Capture the cell that displays the provided text and extract its (X, Y) central coordinate. 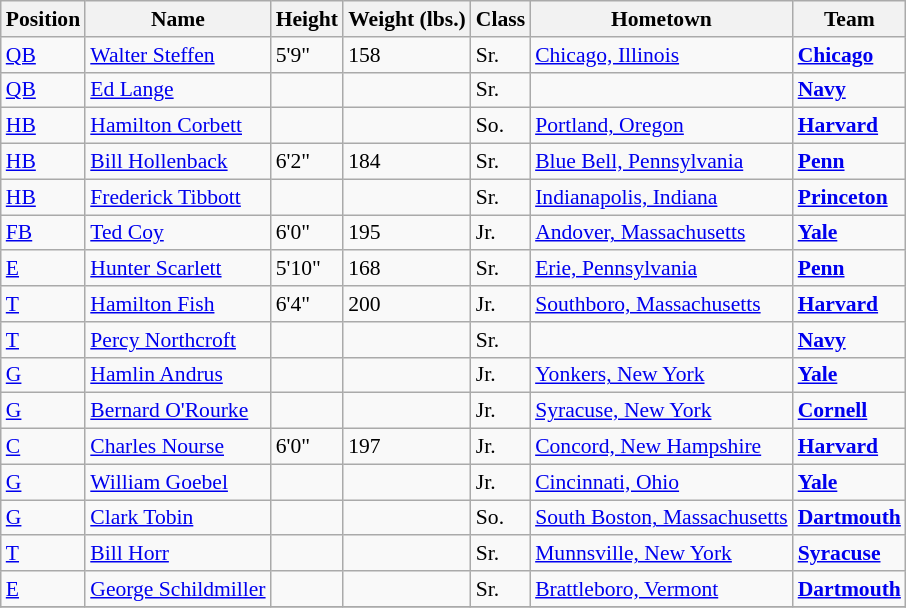
Hunter Scarlett (178, 269)
Bernard O'Rourke (178, 411)
Clark Tobin (178, 518)
200 (407, 304)
Cornell (850, 411)
South Boston, Massachusetts (662, 518)
Syracuse, New York (662, 411)
168 (407, 269)
Walter Steffen (178, 55)
Erie, Pennsylvania (662, 269)
Cincinnati, Ohio (662, 482)
Bill Horr (178, 554)
Charles Nourse (178, 447)
Portland, Oregon (662, 126)
184 (407, 162)
Brattleboro, Vermont (662, 589)
Indianapolis, Indiana (662, 197)
Blue Bell, Pennsylvania (662, 162)
Weight (lbs.) (407, 19)
Ted Coy (178, 233)
Position (43, 19)
Hamlin Andrus (178, 375)
William Goebel (178, 482)
Percy Northcroft (178, 340)
Class (500, 19)
Team (850, 19)
Ed Lange (178, 90)
Chicago (850, 55)
Frederick Tibbott (178, 197)
Andover, Massachusetts (662, 233)
Chicago, Illinois (662, 55)
Concord, New Hampshire (662, 447)
6'4" (307, 304)
Hometown (662, 19)
Princeton (850, 197)
Syracuse (850, 554)
Hamilton Fish (178, 304)
C (43, 447)
FB (43, 233)
195 (407, 233)
158 (407, 55)
Southboro, Massachusetts (662, 304)
5'9" (307, 55)
197 (407, 447)
Munnsville, New York (662, 554)
5'10" (307, 269)
Hamilton Corbett (178, 126)
George Schildmiller (178, 589)
Height (307, 19)
Name (178, 19)
6'2" (307, 162)
Bill Hollenback (178, 162)
Yonkers, New York (662, 375)
